Find where the given text appears and provide that cell's center as (X, Y) coordinate. 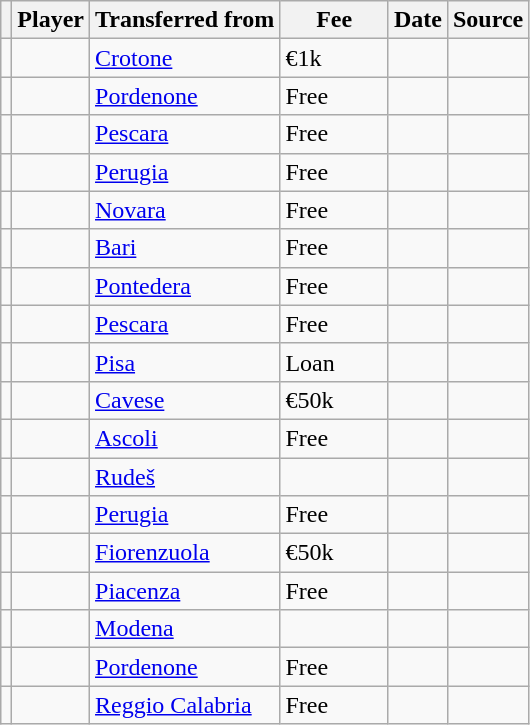
Crotone (185, 58)
Source (488, 20)
Rudeš (185, 477)
€1k (334, 58)
Pontedera (185, 286)
Pisa (185, 362)
Piacenza (185, 591)
Fee (334, 20)
Novara (185, 210)
Loan (334, 362)
Fiorenzuola (185, 553)
Reggio Calabria (185, 705)
Ascoli (185, 438)
Player (51, 20)
Modena (185, 629)
Cavese (185, 400)
Transferred from (185, 20)
Bari (185, 248)
Date (418, 20)
